Locate the cell with the specified text and output its [X, Y] center coordinate. 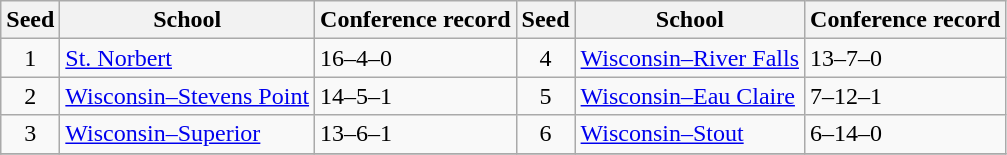
Wisconsin–Stevens Point [188, 96]
St. Norbert [188, 58]
5 [546, 96]
6–14–0 [906, 134]
Wisconsin–Stout [690, 134]
13–7–0 [906, 58]
3 [30, 134]
6 [546, 134]
1 [30, 58]
Wisconsin–Eau Claire [690, 96]
4 [546, 58]
7–12–1 [906, 96]
16–4–0 [416, 58]
Wisconsin–River Falls [690, 58]
2 [30, 96]
Wisconsin–Superior [188, 134]
13–6–1 [416, 134]
14–5–1 [416, 96]
